Locate the cell with the specified text and output its [X, Y] center coordinate. 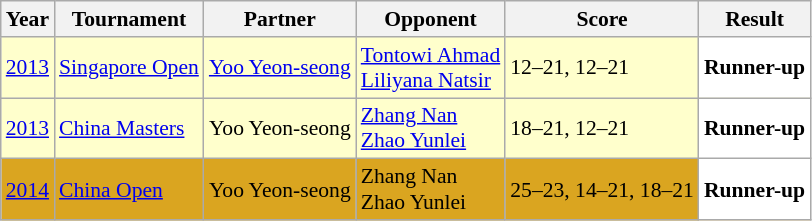
18–21, 12–21 [602, 128]
China Masters [129, 128]
Result [754, 19]
Tontowi Ahmad Liliyana Natsir [431, 68]
2014 [28, 190]
Opponent [431, 19]
Year [28, 19]
12–21, 12–21 [602, 68]
Partner [280, 19]
Singapore Open [129, 68]
Tournament [129, 19]
25–23, 14–21, 18–21 [602, 190]
Score [602, 19]
China Open [129, 190]
